Locate the cell with the specified text and output its [X, Y] center coordinate. 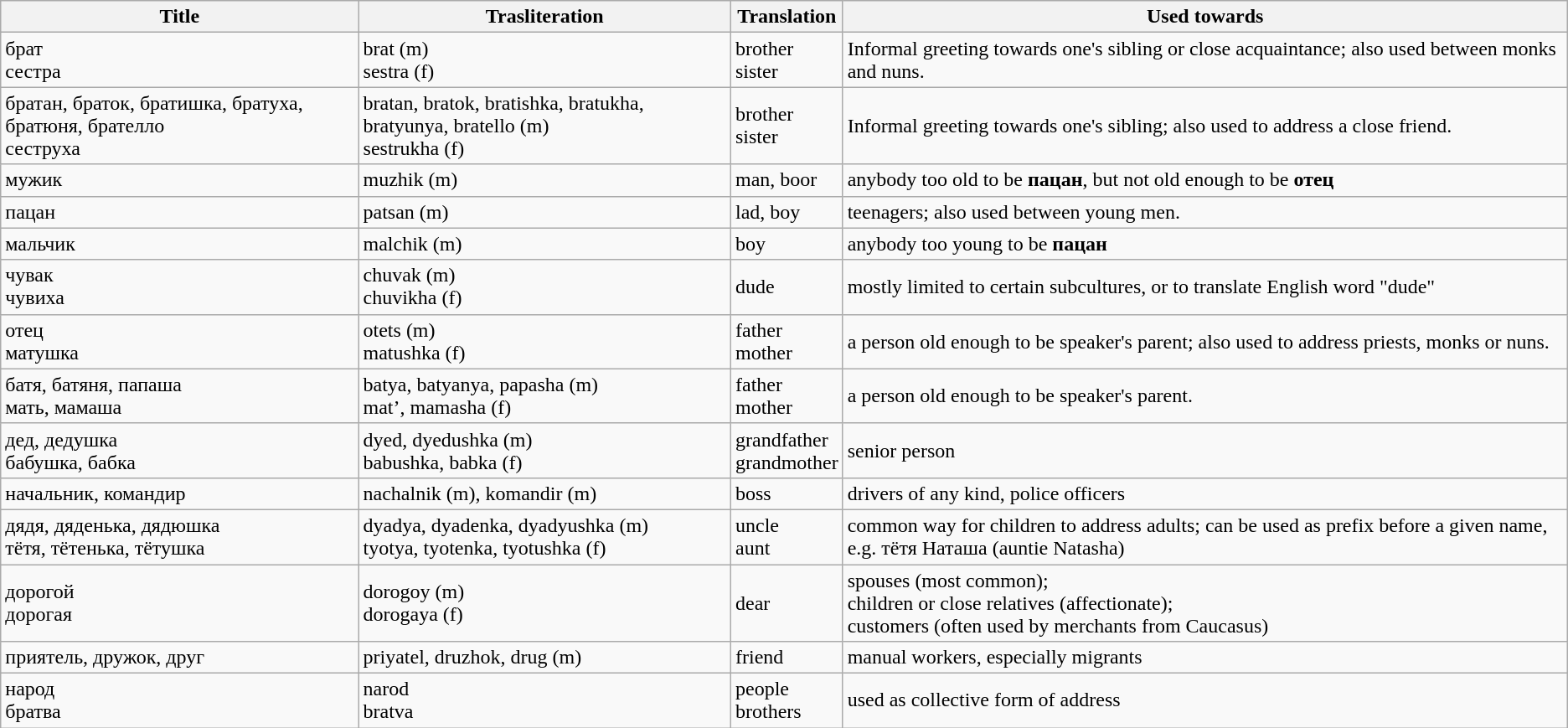
отец матушка [179, 342]
bratan, bratok, bratishka, bratukha, bratyunya, bratello (m) sestrukha (f) [544, 126]
Informal greeting towards one's sibling; also used to address a close friend. [1204, 126]
Used towards [1204, 17]
muzhik (m) [544, 180]
common way for children to address adults; can be used as prefix before a given name, e.g. тётя Наташа (auntie Natasha) [1204, 536]
дядя, дяденька, дядюшкатётя, тётенька, тётушка [179, 536]
friend [787, 658]
brat (m)sestra (f) [544, 60]
batya, batyanya, papasha (m)mat’, mamasha (f) [544, 395]
a person old enough to be speaker's parent. [1204, 395]
used as collective form of address [1204, 700]
дорогойдорогая [179, 603]
anybody too young to be пацан [1204, 244]
nachalnik (m), komandir (m) [544, 493]
peoplebrothers [787, 700]
spouses (most common);children or close relatives (affectionate);customers (often used by merchants from Caucasus) [1204, 603]
drivers of any kind, police officers [1204, 493]
a person old enough to be speaker's parent; also used to address priests, monks or nuns. [1204, 342]
Trasliteration [544, 17]
пацан [179, 212]
народбратва [179, 700]
otets (m)matushka (f) [544, 342]
boy [787, 244]
anybody too old to be пацан, but not old enough to be отец [1204, 180]
мальчик [179, 244]
братсестра [179, 60]
dear [787, 603]
narodbratva [544, 700]
начальник, командир [179, 493]
дед, дедушкабабушка, бабка [179, 451]
чувакчувиха [179, 287]
priyatel, druzhok, drug (m) [544, 658]
boss [787, 493]
батя, батяня, папашамать, мамаша [179, 395]
dyadya, dyadenka, dyadyushka (m)tyotya, tyotenka, tyotushka (f) [544, 536]
mostly limited to certain subcultures, or to translate English word "dude" [1204, 287]
uncleaunt [787, 536]
dyed, dyedushka (m)babushka, babka (f) [544, 451]
братан, браток, братишка, братуха, братюня, брателло сеструха [179, 126]
lad, boy [787, 212]
приятель, дружок, друг [179, 658]
malchik (m) [544, 244]
dude [787, 287]
dorogoy (m)dorogaya (f) [544, 603]
senior person [1204, 451]
manual workers, especially migrants [1204, 658]
patsan (m) [544, 212]
teenagers; also used between young men. [1204, 212]
Title [179, 17]
Informal greeting towards one's sibling or close acquaintance; also used between monks and nuns. [1204, 60]
grandfathergrandmother [787, 451]
Translation [787, 17]
мужик [179, 180]
chuvak (m)chuvikha (f) [544, 287]
man, boor [787, 180]
